Pinpoint the cell where the given text exists, returning its [X, Y] midpoint coordinate. 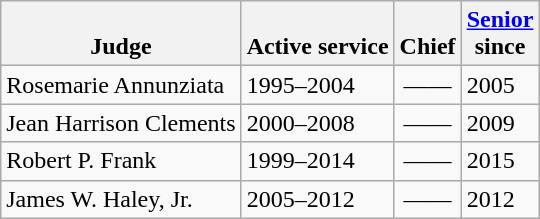
1999–2014 [318, 161]
2005–2012 [318, 199]
2005 [500, 85]
2012 [500, 199]
Active service [318, 34]
Rosemarie Annunziata [121, 85]
2000–2008 [318, 123]
Robert P. Frank [121, 161]
Chief [428, 34]
2015 [500, 161]
1995–2004 [318, 85]
2009 [500, 123]
Judge [121, 34]
James W. Haley, Jr. [121, 199]
Seniorsince [500, 34]
Jean Harrison Clements [121, 123]
